Determine the [x, y] coordinate at the center of the cell enclosing the given text.  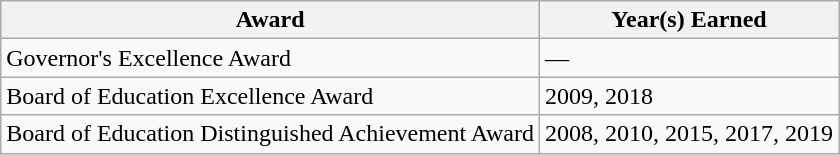
2008, 2010, 2015, 2017, 2019 [690, 134]
Board of Education Excellence Award [270, 96]
Award [270, 20]
Board of Education Distinguished Achievement Award [270, 134]
— [690, 58]
2009, 2018 [690, 96]
Governor's Excellence Award [270, 58]
Year(s) Earned [690, 20]
